Identify which cell holds the provided text, then report its (X, Y) central coordinate. 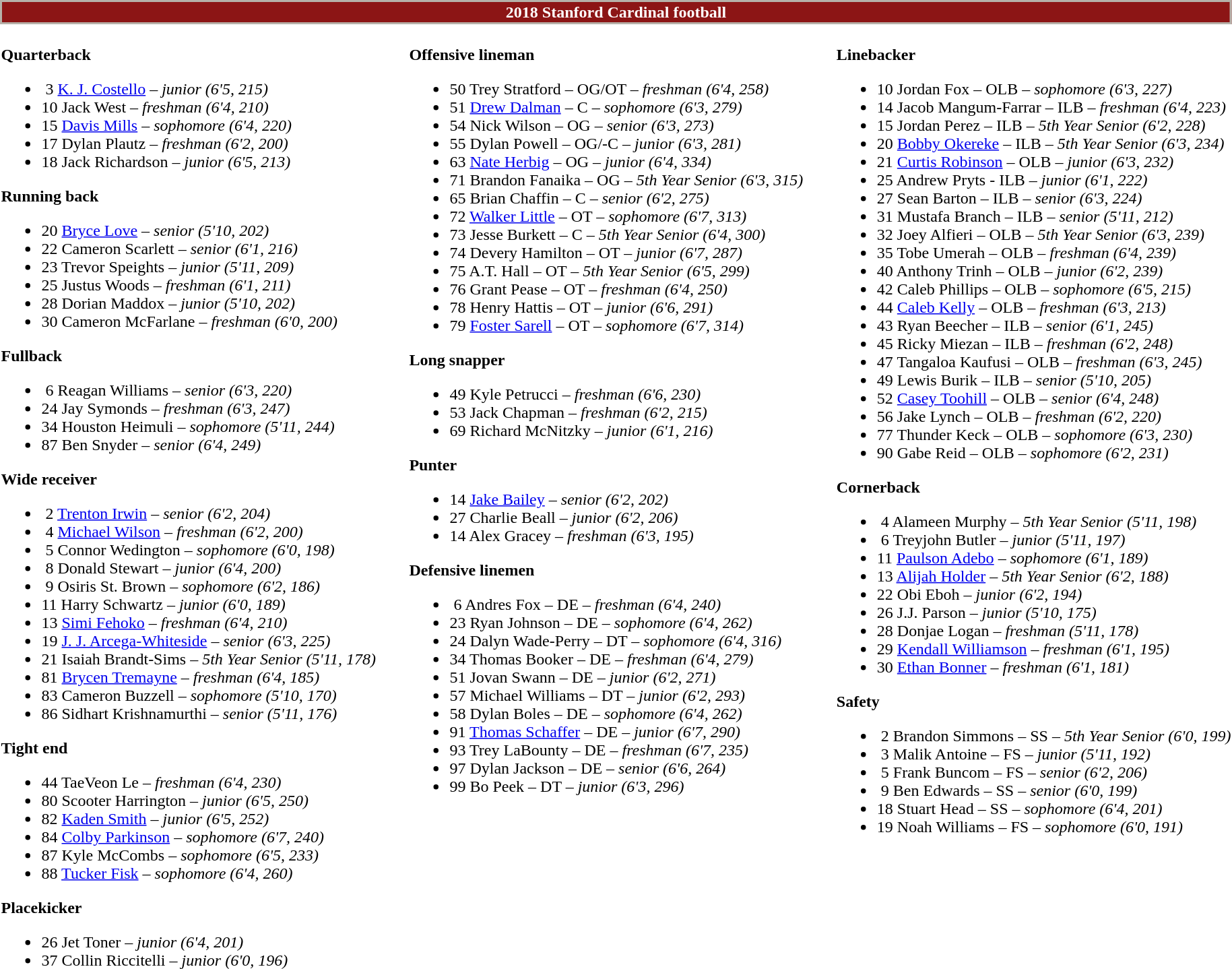
2018 Stanford Cardinal football (616, 12)
